Pinpoint the cell where the given text exists, returning its (x, y) midpoint coordinate. 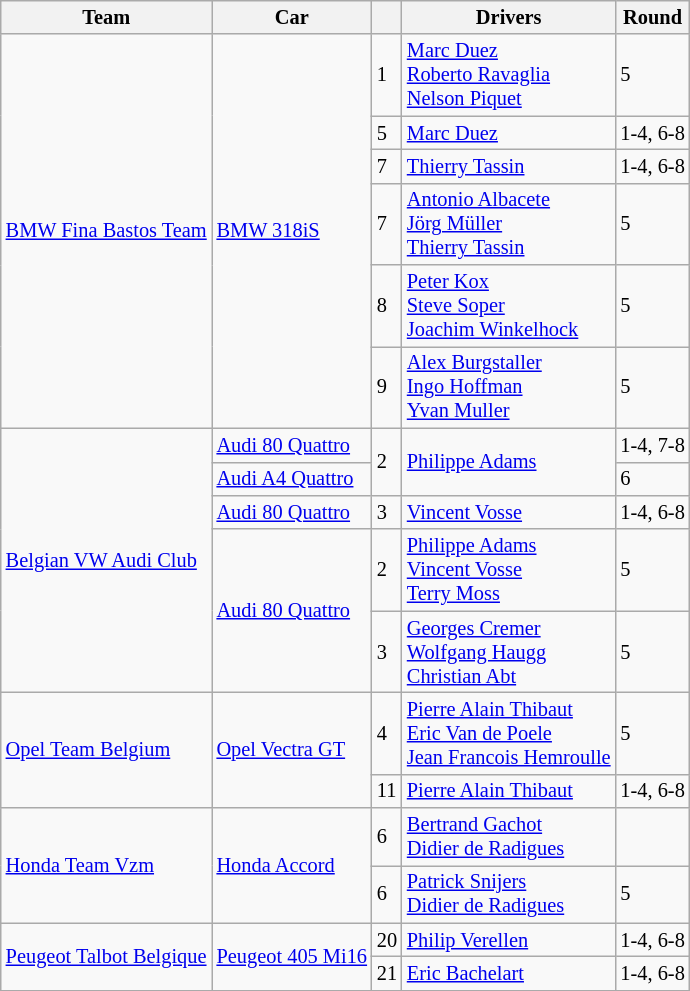
4 (387, 733)
Peugeot Talbot Belgique (106, 956)
Philippe Adams (509, 462)
Opel Vectra GT (292, 750)
Peter Kox Steve Soper Joachim Winkelhock (509, 306)
Opel Team Belgium (106, 750)
Vincent Vosse (509, 512)
20 (387, 940)
Team (106, 17)
1 (387, 75)
Pierre Alain Thibaut (509, 791)
Patrick Snijers Didier de Radigues (509, 894)
Car (292, 17)
Drivers (509, 17)
Marc Duez Roberto Ravaglia Nelson Piquet (509, 75)
Philip Verellen (509, 940)
Philippe Adams Vincent Vosse Terry Moss (509, 570)
Georges Cremer Wolfgang Haugg Christian Abt (509, 652)
9 (387, 387)
Pierre Alain Thibaut Eric Van de Poele Jean Francois Hemroulle (509, 733)
Thierry Tassin (509, 166)
Antonio Albacete Jörg Müller Thierry Tassin (509, 224)
Eric Bachelart (509, 973)
1-4, 7-8 (652, 445)
Round (652, 17)
8 (387, 306)
Belgian VW Audi Club (106, 560)
Audi A4 Quattro (292, 479)
BMW Fina Bastos Team (106, 231)
Peugeot 405 Mi16 (292, 956)
Honda Team Vzm (106, 866)
11 (387, 791)
Bertrand Gachot Didier de Radigues (509, 837)
Honda Accord (292, 866)
21 (387, 973)
BMW 318iS (292, 231)
Marc Duez (509, 133)
Alex Burgstaller Ingo Hoffman Yvan Muller (509, 387)
